Output the (x, y) coordinate of the center of the cell containing the given text.  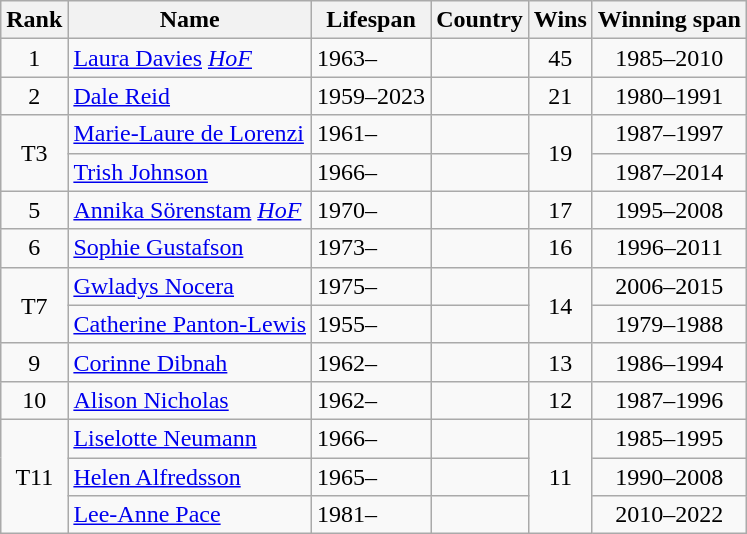
1990–2008 (669, 477)
14 (560, 305)
21 (560, 96)
19 (560, 153)
Rank (34, 20)
2010–2022 (669, 515)
Winning span (669, 20)
1995–2008 (669, 210)
1973– (372, 248)
Helen Alfredsson (190, 477)
45 (560, 58)
Trish Johnson (190, 172)
1975– (372, 286)
1987–2014 (669, 172)
1981– (372, 515)
1980–1991 (669, 96)
12 (560, 400)
16 (560, 248)
1986–1994 (669, 362)
1996–2011 (669, 248)
2 (34, 96)
1963– (372, 58)
Marie-Laure de Lorenzi (190, 134)
1979–1988 (669, 324)
2006–2015 (669, 286)
Annika Sörenstam HoF (190, 210)
Gwladys Nocera (190, 286)
1961– (372, 134)
1987–1996 (669, 400)
11 (560, 476)
1965– (372, 477)
6 (34, 248)
Dale Reid (190, 96)
1987–1997 (669, 134)
1985–1995 (669, 438)
Alison Nicholas (190, 400)
1959–2023 (372, 96)
Sophie Gustafson (190, 248)
T11 (34, 476)
Laura Davies HoF (190, 58)
T3 (34, 153)
13 (560, 362)
Catherine Panton-Lewis (190, 324)
Wins (560, 20)
Lee-Anne Pace (190, 515)
T7 (34, 305)
1985–2010 (669, 58)
1 (34, 58)
Lifespan (372, 20)
Country (480, 20)
10 (34, 400)
17 (560, 210)
9 (34, 362)
Corinne Dibnah (190, 362)
Liselotte Neumann (190, 438)
1955– (372, 324)
1970– (372, 210)
Name (190, 20)
5 (34, 210)
